Capture the cell that displays the provided text and extract its (x, y) central coordinate. 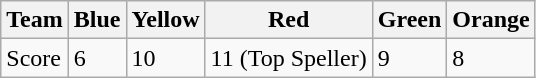
Score (35, 58)
Blue (97, 20)
11 (Top Speller) (288, 58)
Green (410, 20)
9 (410, 58)
Team (35, 20)
6 (97, 58)
8 (491, 58)
Red (288, 20)
Orange (491, 20)
Yellow (166, 20)
10 (166, 58)
